Detect which cell encompasses the target text, then output its (X, Y) center coordinate. 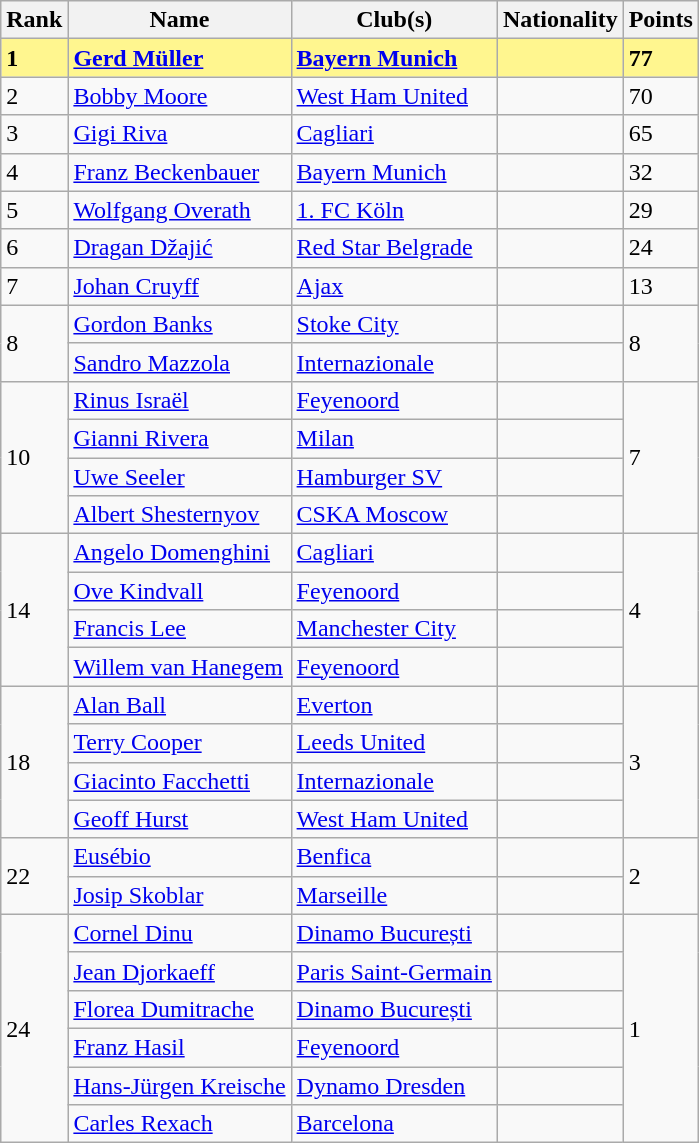
CSKA Moscow (394, 515)
77 (660, 58)
Name (180, 20)
Ove Kindvall (180, 591)
Sandro Mazzola (180, 362)
18 (34, 762)
Geoff Hurst (180, 819)
10 (34, 457)
13 (660, 286)
Milan (394, 438)
Nationality (560, 20)
Uwe Seeler (180, 477)
65 (660, 134)
Johan Cruyff (180, 286)
Manchester City (394, 629)
Dynamo Dresden (394, 1085)
Angelo Domenghini (180, 553)
Benfica (394, 857)
Willem van Hanegem (180, 667)
70 (660, 96)
Alan Ball (180, 705)
Rank (34, 20)
22 (34, 876)
Florea Dumitrache (180, 1009)
Wolfgang Overath (180, 210)
Hans-Jürgen Kreische (180, 1085)
Francis Lee (180, 629)
Barcelona (394, 1124)
Gordon Banks (180, 324)
Dragan Džajić (180, 248)
Bobby Moore (180, 96)
Ajax (394, 286)
Points (660, 20)
Eusébio (180, 857)
Josip Skoblar (180, 895)
Hamburger SV (394, 477)
Franz Beckenbauer (180, 172)
Franz Hasil (180, 1047)
Paris Saint-Germain (394, 971)
Stoke City (394, 324)
6 (34, 248)
Marseille (394, 895)
Leeds United (394, 743)
Albert Shesternyov (180, 515)
Everton (394, 705)
Gianni Rivera (180, 438)
Rinus Israël (180, 400)
Gerd Müller (180, 58)
14 (34, 610)
Jean Djorkaeff (180, 971)
Cornel Dinu (180, 933)
1. FC Köln (394, 210)
Terry Cooper (180, 743)
Gigi Riva (180, 134)
5 (34, 210)
29 (660, 210)
Red Star Belgrade (394, 248)
Club(s) (394, 20)
Giacinto Facchetti (180, 781)
Carles Rexach (180, 1124)
32 (660, 172)
